Identify which cell holds the provided text, then report its (x, y) central coordinate. 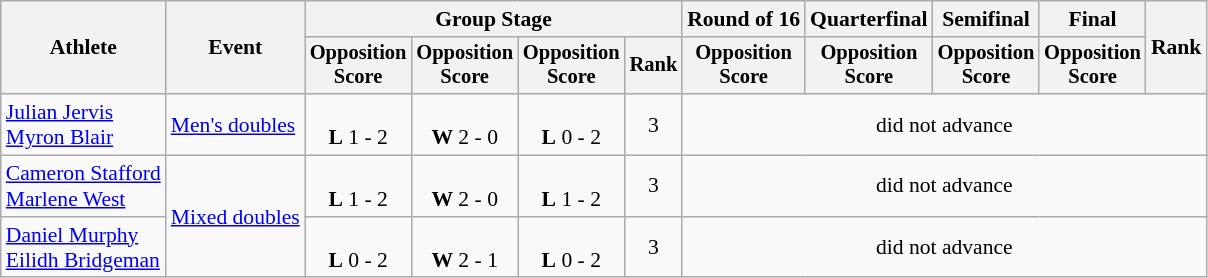
Quarterfinal (869, 19)
Semifinal (986, 19)
Athlete (84, 48)
Daniel MurphyEilidh Bridgeman (84, 248)
Mixed doubles (236, 217)
Round of 16 (744, 19)
Men's doubles (236, 124)
Event (236, 48)
Julian JervisMyron Blair (84, 124)
Group Stage (494, 19)
W 2 - 1 (464, 248)
Cameron StaffordMarlene West (84, 186)
Final (1092, 19)
